Locate the cell with the specified text and output its [x, y] center coordinate. 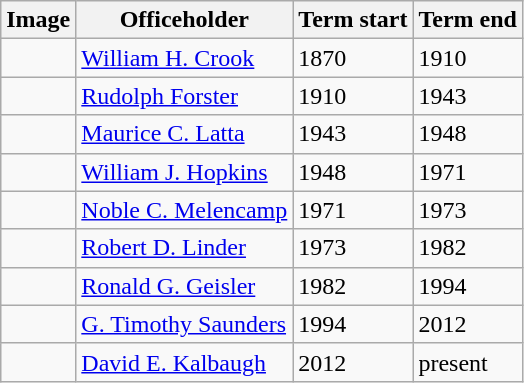
Term end [468, 20]
Rudolph Forster [184, 96]
Maurice C. Latta [184, 134]
present [468, 362]
Image [38, 20]
William H. Crook [184, 58]
David E. Kalbaugh [184, 362]
Noble C. Melencamp [184, 210]
Officeholder [184, 20]
Term start [353, 20]
Robert D. Linder [184, 248]
William J. Hopkins [184, 172]
1870 [353, 58]
Ronald G. Geisler [184, 286]
G. Timothy Saunders [184, 324]
